Identify which cell holds the provided text, then report its [X, Y] central coordinate. 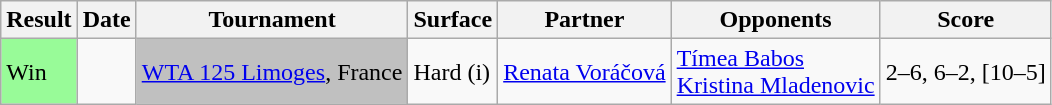
Opponents [776, 20]
WTA 125 Limoges, France [272, 72]
2–6, 6–2, [10–5] [966, 72]
Result [39, 20]
Partner [584, 20]
Tournament [272, 20]
Win [39, 72]
Surface [453, 20]
Tímea Babos Kristina Mladenovic [776, 72]
Hard (i) [453, 72]
Score [966, 20]
Date [106, 20]
Renata Voráčová [584, 72]
